For the text-containing cell, return its midpoint in (X, Y) coordinate format. 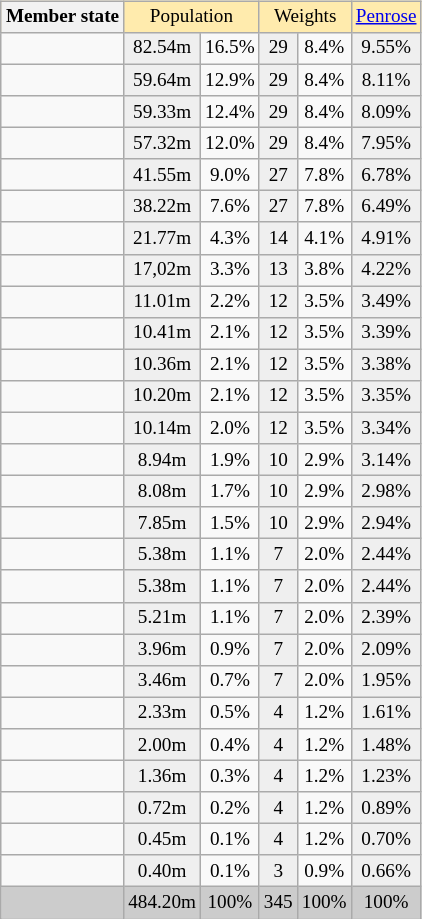
4.3% (230, 238)
0.7% (230, 681)
8.09% (386, 112)
2.39% (386, 618)
1.95% (386, 681)
Penrose (386, 17)
7.85m (162, 523)
82.54m (162, 49)
0.4% (230, 745)
1.61% (386, 713)
59.33m (162, 112)
0.66% (386, 871)
1.36m (162, 776)
0.3% (230, 776)
10.41m (162, 333)
12.0% (230, 144)
2.2% (230, 302)
12.4% (230, 112)
Weights (305, 17)
0.2% (230, 808)
12.9% (230, 80)
21.77m (162, 238)
0.70% (386, 840)
Population (192, 17)
10.20m (162, 397)
2.09% (386, 650)
7.95% (386, 144)
14 (278, 238)
8.08m (162, 492)
4.1% (324, 238)
4.91% (386, 238)
8.94m (162, 460)
3.3% (230, 270)
1.23% (386, 776)
59.64m (162, 80)
3 (278, 871)
9.0% (230, 175)
13 (278, 270)
2.33m (162, 713)
2.98% (386, 492)
38.22m (162, 207)
9.55% (386, 49)
0.5% (230, 713)
3.14% (386, 460)
7.6% (230, 207)
11.01m (162, 302)
0.45m (162, 840)
10.36m (162, 365)
4.22% (386, 270)
5.21m (162, 618)
6.78% (386, 175)
484.20m (162, 903)
17,02m (162, 270)
41.55m (162, 175)
3.49% (386, 302)
1.7% (230, 492)
3.46m (162, 681)
3.39% (386, 333)
1.48% (386, 745)
57.32m (162, 144)
3.8% (324, 270)
1.9% (230, 460)
2.00m (162, 745)
3.96m (162, 650)
6.49% (386, 207)
Member state (62, 17)
1.5% (230, 523)
3.34% (386, 428)
345 (278, 903)
3.35% (386, 397)
0.72m (162, 808)
16.5% (230, 49)
0.40m (162, 871)
3.38% (386, 365)
8.11% (386, 80)
10.14m (162, 428)
2.94% (386, 523)
0.89% (386, 808)
